Scan for the cell matching the given text and deliver its [X, Y] coordinate at center. 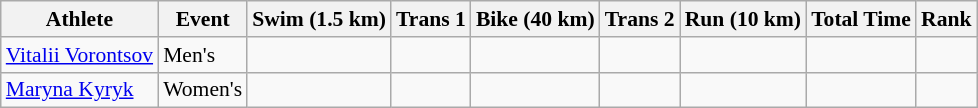
Athlete [80, 19]
Run (10 km) [743, 19]
Women's [202, 90]
Maryna Kyryk [80, 90]
Bike (40 km) [536, 19]
Men's [202, 55]
Event [202, 19]
Trans 2 [640, 19]
Trans 1 [431, 19]
Swim (1.5 km) [319, 19]
Vitalii Vorontsov [80, 55]
Rank [946, 19]
Total Time [861, 19]
